Determine the (X, Y) coordinate at the center of the cell enclosing the given text.  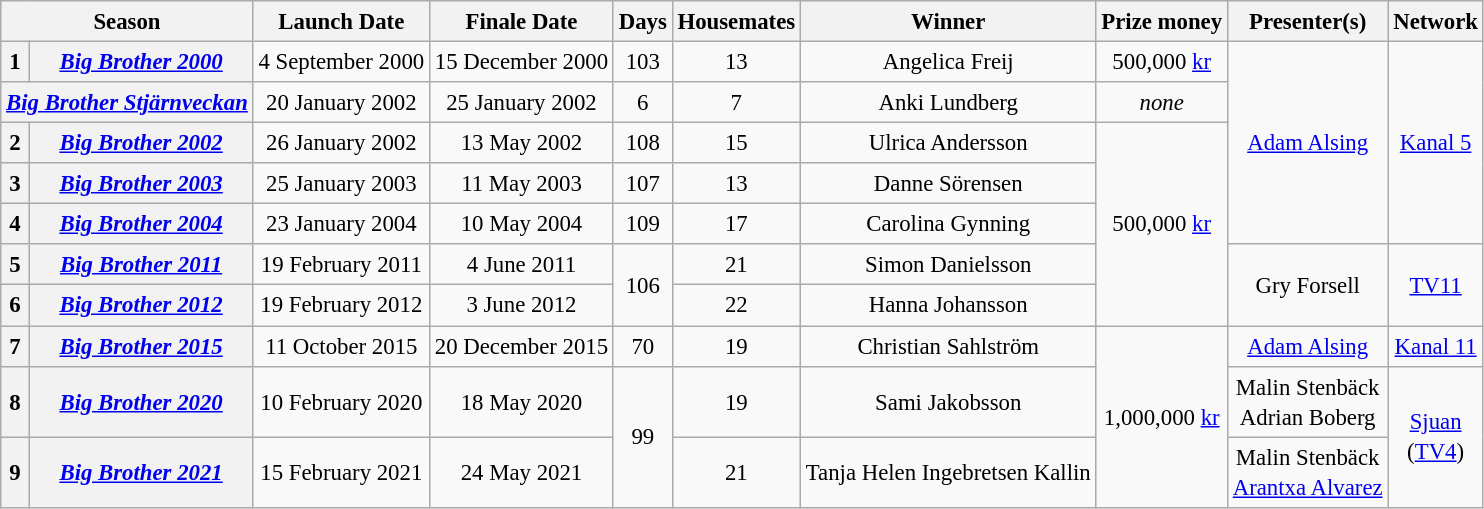
Angelica Freij (948, 62)
17 (736, 224)
25 January 2003 (341, 184)
Malin StenbäckAdrian Boberg (1307, 402)
Big Brother 2002 (141, 144)
19 February 2011 (341, 264)
70 (642, 346)
Anki Lundberg (948, 102)
Big Brother 2012 (141, 306)
103 (642, 62)
Danne Sörensen (948, 184)
Sami Jakobsson (948, 402)
Housemates (736, 22)
10 May 2004 (521, 224)
Simon Danielsson (948, 264)
Big Brother 2020 (141, 402)
Kanal 11 (1436, 346)
18 May 2020 (521, 402)
4 September 2000 (341, 62)
106 (642, 284)
Big Brother 2004 (141, 224)
1,000,000 kr (1162, 417)
11 October 2015 (341, 346)
Prize money (1162, 22)
Network (1436, 22)
19 February 2012 (341, 306)
26 January 2002 (341, 144)
10 February 2020 (341, 402)
Launch Date (341, 22)
none (1162, 102)
Big Brother Stjärnveckan (127, 102)
Big Brother 2015 (141, 346)
107 (642, 184)
Presenter(s) (1307, 22)
109 (642, 224)
Ulrica Andersson (948, 144)
3 (15, 184)
24 May 2021 (521, 472)
15 (736, 144)
22 (736, 306)
1 (15, 62)
Finale Date (521, 22)
Gry Forsell (1307, 284)
4 June 2011 (521, 264)
Season (127, 22)
Big Brother 2011 (141, 264)
Kanal 5 (1436, 144)
Big Brother 2021 (141, 472)
15 December 2000 (521, 62)
4 (15, 224)
Winner (948, 22)
TV11 (1436, 284)
15 February 2021 (341, 472)
Days (642, 22)
Tanja Helen Ingebretsen Kallin (948, 472)
13 May 2002 (521, 144)
20 January 2002 (341, 102)
Carolina Gynning (948, 224)
99 (642, 436)
Christian Sahlström (948, 346)
20 December 2015 (521, 346)
25 January 2002 (521, 102)
5 (15, 264)
Big Brother 2000 (141, 62)
9 (15, 472)
2 (15, 144)
8 (15, 402)
Big Brother 2003 (141, 184)
11 May 2003 (521, 184)
Hanna Johansson (948, 306)
Malin StenbäckArantxa Alvarez (1307, 472)
3 June 2012 (521, 306)
Sjuan(TV4) (1436, 436)
108 (642, 144)
23 January 2004 (341, 224)
